Output the (X, Y) coordinate of the center of the cell containing the given text.  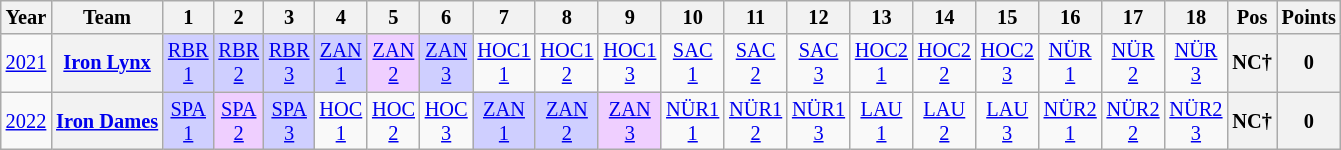
Points (1309, 17)
6 (446, 17)
HOC2 (394, 121)
HOC11 (504, 63)
17 (1134, 17)
HOC3 (446, 121)
Pos (1252, 17)
18 (1196, 17)
NÜR22 (1134, 121)
1 (188, 17)
Iron Dames (107, 121)
8 (566, 17)
RBR1 (188, 63)
NÜR23 (1196, 121)
SAC2 (756, 63)
HOC22 (944, 63)
HOC21 (882, 63)
NÜR1 (1070, 63)
5 (394, 17)
SPA1 (188, 121)
SAC1 (692, 63)
SPA2 (238, 121)
16 (1070, 17)
3 (289, 17)
HOC1 (340, 121)
Year (26, 17)
12 (818, 17)
HOC23 (1008, 63)
RBR3 (289, 63)
NÜR13 (818, 121)
NÜR12 (756, 121)
LAU3 (1008, 121)
SAC3 (818, 63)
10 (692, 17)
9 (630, 17)
LAU1 (882, 121)
RBR2 (238, 63)
SPA3 (289, 121)
HOC12 (566, 63)
2022 (26, 121)
NÜR2 (1134, 63)
4 (340, 17)
2021 (26, 63)
13 (882, 17)
11 (756, 17)
7 (504, 17)
NÜR3 (1196, 63)
NÜR11 (692, 121)
14 (944, 17)
15 (1008, 17)
HOC13 (630, 63)
LAU2 (944, 121)
Iron Lynx (107, 63)
2 (238, 17)
NÜR21 (1070, 121)
Team (107, 17)
